Output the [x, y] coordinate of the center of the cell containing the given text.  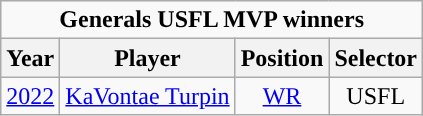
Generals USFL MVP winners [212, 20]
KaVontae Turpin [148, 96]
Position [282, 58]
Year [30, 58]
USFL [376, 96]
Player [148, 58]
WR [282, 96]
2022 [30, 96]
Selector [376, 58]
